Capture the cell that displays the provided text and extract its (x, y) central coordinate. 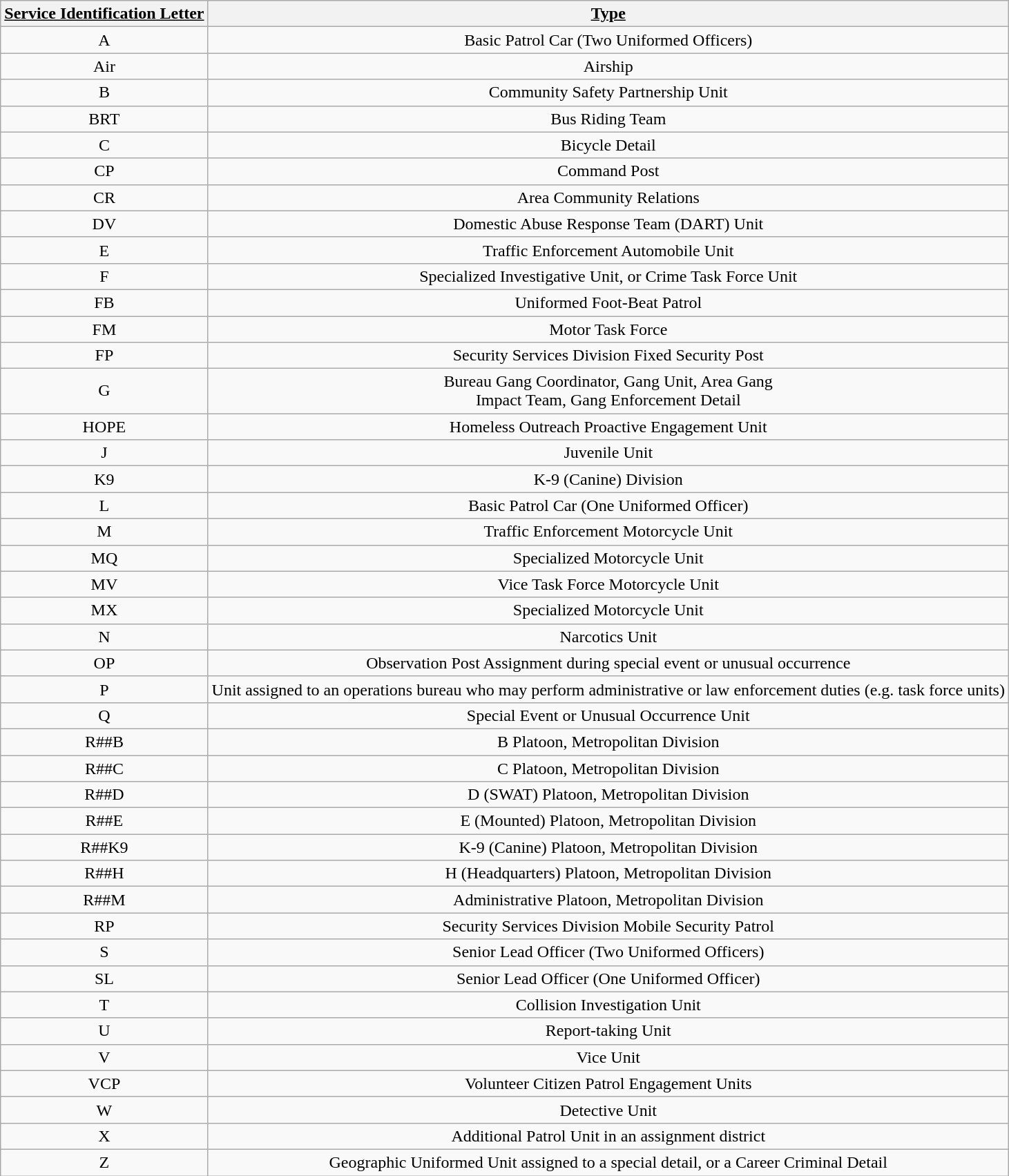
Homeless Outreach Proactive Engagement Unit (608, 427)
L (104, 505)
R##B (104, 742)
R##K9 (104, 847)
Air (104, 66)
E (104, 250)
A (104, 40)
H (Headquarters) Platoon, Metropolitan Division (608, 874)
Security Services Division Mobile Security Patrol (608, 926)
Area Community Relations (608, 197)
Geographic Uniformed Unit assigned to a special detail, or a Career Criminal Detail (608, 1162)
Domestic Abuse Response Team (DART) Unit (608, 224)
Volunteer Citizen Patrol Engagement Units (608, 1083)
C Platoon, Metropolitan Division (608, 769)
BRT (104, 119)
Special Event or Unusual Occurrence Unit (608, 715)
SL (104, 979)
Unit assigned to an operations bureau who may perform administrative or law enforcement duties (e.g. task force units) (608, 689)
Senior Lead Officer (Two Uniformed Officers) (608, 952)
E (Mounted) Platoon, Metropolitan Division (608, 821)
C (104, 145)
J (104, 453)
Traffic Enforcement Automobile Unit (608, 250)
R##H (104, 874)
V (104, 1057)
K9 (104, 479)
Vice Unit (608, 1057)
W (104, 1110)
R##D (104, 795)
R##C (104, 769)
K-9 (Canine) Division (608, 479)
M (104, 532)
Motor Task Force (608, 329)
G (104, 391)
FB (104, 302)
Service Identification Letter (104, 14)
FP (104, 356)
F (104, 276)
S (104, 952)
Q (104, 715)
Narcotics Unit (608, 637)
R##M (104, 900)
Basic Patrol Car (Two Uniformed Officers) (608, 40)
CP (104, 171)
Type (608, 14)
Z (104, 1162)
R##E (104, 821)
T (104, 1005)
Specialized Investigative Unit, or Crime Task Force Unit (608, 276)
Vice Task Force Motorcycle Unit (608, 584)
Community Safety Partnership Unit (608, 93)
DV (104, 224)
MV (104, 584)
FM (104, 329)
N (104, 637)
B (104, 93)
OP (104, 663)
MX (104, 610)
Collision Investigation Unit (608, 1005)
Observation Post Assignment during special event or unusual occurrence (608, 663)
Detective Unit (608, 1110)
Senior Lead Officer (One Uniformed Officer) (608, 979)
Bureau Gang Coordinator, Gang Unit, Area GangImpact Team, Gang Enforcement Detail (608, 391)
Bicycle Detail (608, 145)
Command Post (608, 171)
X (104, 1136)
Additional Patrol Unit in an assignment district (608, 1136)
MQ (104, 558)
Basic Patrol Car (One Uniformed Officer) (608, 505)
Report-taking Unit (608, 1031)
Uniformed Foot-Beat Patrol (608, 302)
VCP (104, 1083)
HOPE (104, 427)
RP (104, 926)
Administrative Platoon, Metropolitan Division (608, 900)
Security Services Division Fixed Security Post (608, 356)
U (104, 1031)
Juvenile Unit (608, 453)
K-9 (Canine) Platoon, Metropolitan Division (608, 847)
D (SWAT) Platoon, Metropolitan Division (608, 795)
P (104, 689)
CR (104, 197)
Bus Riding Team (608, 119)
Airship (608, 66)
Traffic Enforcement Motorcycle Unit (608, 532)
B Platoon, Metropolitan Division (608, 742)
